Capture the cell that displays the provided text and extract its [X, Y] central coordinate. 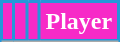
Player [78, 22]
